Extract the (x, y) coordinate from the center of the cell holding the provided text.  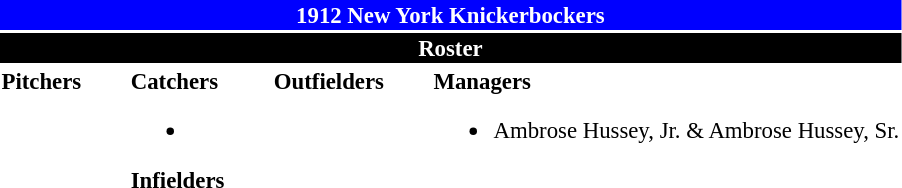
Roster (450, 48)
1912 New York Knickerbockers (450, 15)
